Return (X, Y) of the center of cell containing provided text 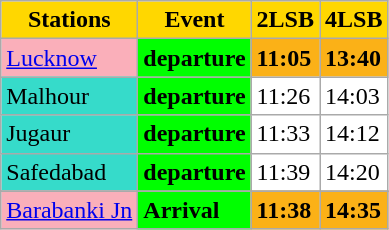
14:35 (354, 210)
11:05 (285, 58)
Lucknow (70, 58)
Safedabad (70, 172)
Stations (70, 20)
11:26 (285, 96)
Barabanki Jn (70, 210)
Event (194, 20)
Arrival (194, 210)
Jugaur (70, 134)
2LSB (285, 20)
11:38 (285, 210)
4LSB (354, 20)
Malhour (70, 96)
14:20 (354, 172)
11:39 (285, 172)
13:40 (354, 58)
14:12 (354, 134)
11:33 (285, 134)
14:03 (354, 96)
